From the cell containing the given text, extract its center point as (X, Y) coordinate. 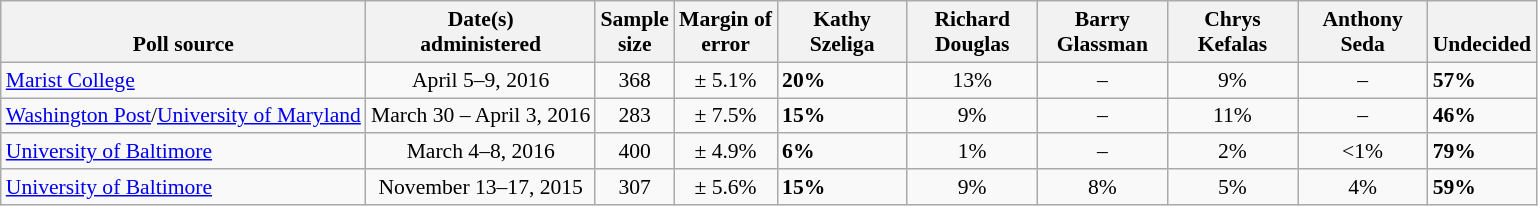
8% (1102, 187)
Margin oferror (726, 32)
March 30 – April 3, 2016 (481, 116)
RichardDouglas (972, 32)
46% (1482, 116)
ChrysKefalas (1232, 32)
1% (972, 152)
13% (972, 80)
6% (842, 152)
Samplesize (634, 32)
<1% (1363, 152)
± 4.9% (726, 152)
59% (1482, 187)
57% (1482, 80)
Marist College (184, 80)
400 (634, 152)
11% (1232, 116)
Undecided (1482, 32)
Washington Post/University of Maryland (184, 116)
November 13–17, 2015 (481, 187)
Date(s)administered (481, 32)
± 7.5% (726, 116)
283 (634, 116)
± 5.6% (726, 187)
April 5–9, 2016 (481, 80)
307 (634, 187)
5% (1232, 187)
4% (1363, 187)
AnthonySeda (1363, 32)
Poll source (184, 32)
± 5.1% (726, 80)
KathySzeliga (842, 32)
368 (634, 80)
20% (842, 80)
2% (1232, 152)
March 4–8, 2016 (481, 152)
79% (1482, 152)
BarryGlassman (1102, 32)
